Locate the cell with the specified text and output its [x, y] center coordinate. 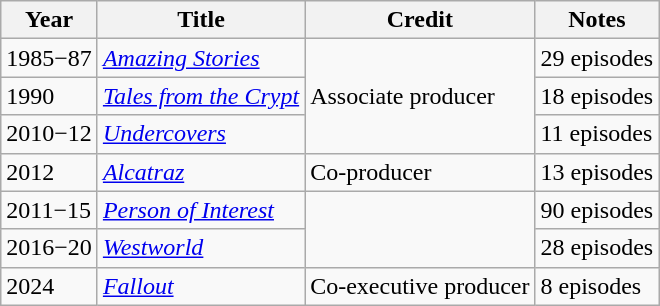
1990 [50, 96]
1985−87 [50, 58]
29 episodes [597, 58]
Westworld [200, 248]
Undercovers [200, 134]
90 episodes [597, 210]
2011−15 [50, 210]
Person of Interest [200, 210]
13 episodes [597, 172]
Co-executive producer [420, 286]
Credit [420, 20]
Tales from the Crypt [200, 96]
8 episodes [597, 286]
18 episodes [597, 96]
2016−20 [50, 248]
11 episodes [597, 134]
Associate producer [420, 96]
2024 [50, 286]
28 episodes [597, 248]
2012 [50, 172]
Notes [597, 20]
Title [200, 20]
Year [50, 20]
Co-producer [420, 172]
2010−12 [50, 134]
Alcatraz [200, 172]
Fallout [200, 286]
Amazing Stories [200, 58]
